Return [X, Y] of the center of cell containing provided text 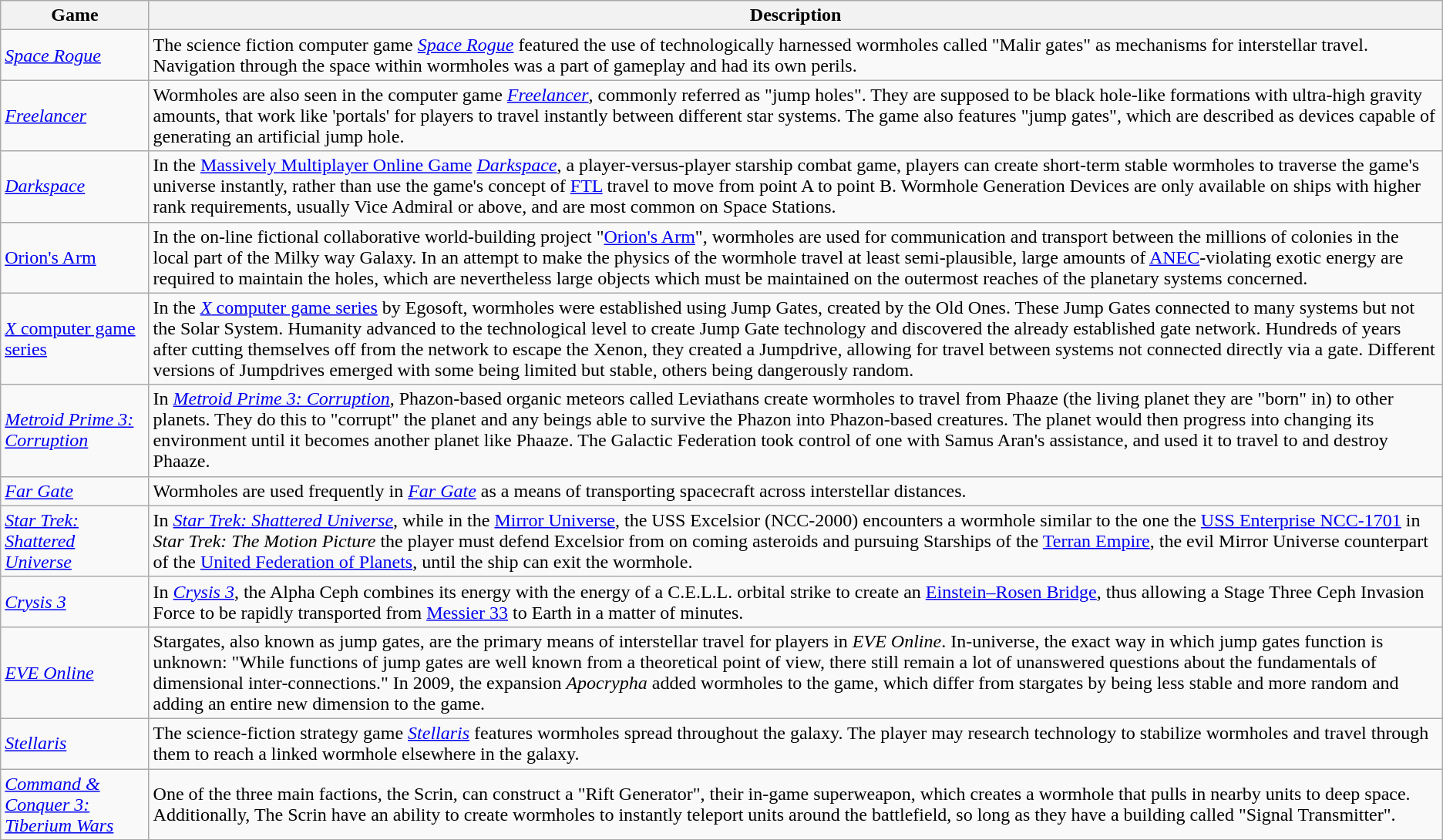
Wormholes are used frequently in Far Gate as a means of transporting spacecraft across interstellar distances. [795, 491]
Freelancer [75, 116]
Orion's Arm [75, 257]
Star Trek: Shattered Universe [75, 541]
Darkspace [75, 186]
Game [75, 15]
Space Rogue [75, 55]
Command & Conquer 3: Tiberium Wars [75, 805]
Crysis 3 [75, 601]
Description [795, 15]
EVE Online [75, 672]
Metroid Prime 3: Corruption [75, 430]
Stellaris [75, 743]
X computer game series [75, 339]
Far Gate [75, 491]
